Return (X, Y) of the center of cell containing provided text 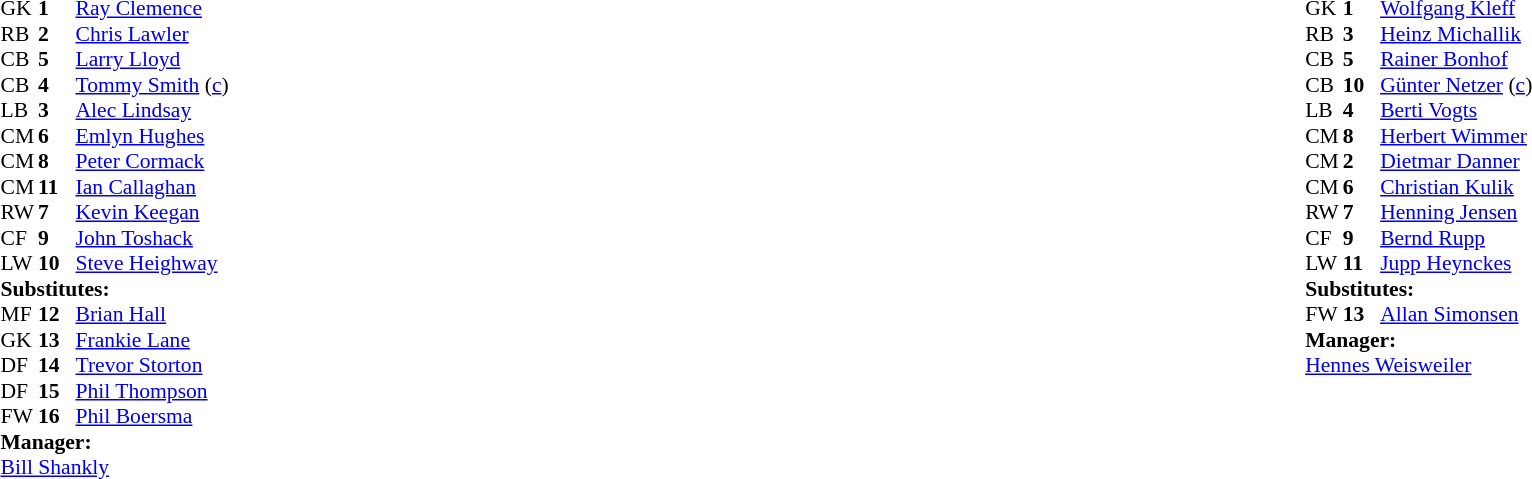
Phil Boersma (152, 417)
Kevin Keegan (152, 213)
Rainer Bonhof (1456, 59)
Tommy Smith (c) (152, 85)
Christian Kulik (1456, 187)
Phil Thompson (152, 391)
Hennes Weisweiler (1418, 365)
Emlyn Hughes (152, 136)
Chris Lawler (152, 34)
12 (57, 315)
Trevor Storton (152, 365)
Frankie Lane (152, 340)
Allan Simonsen (1456, 315)
Larry Lloyd (152, 59)
Steve Heighway (152, 263)
14 (57, 365)
GK (19, 340)
Günter Netzer (c) (1456, 85)
Heinz Michallik (1456, 34)
16 (57, 417)
Berti Vogts (1456, 111)
Jupp Heynckes (1456, 263)
Brian Hall (152, 315)
MF (19, 315)
Alec Lindsay (152, 111)
Dietmar Danner (1456, 161)
Bernd Rupp (1456, 238)
Peter Cormack (152, 161)
Henning Jensen (1456, 213)
Ian Callaghan (152, 187)
Herbert Wimmer (1456, 136)
15 (57, 391)
John Toshack (152, 238)
